Search for the cell housing the specified text and yield its [X, Y] center coordinate. 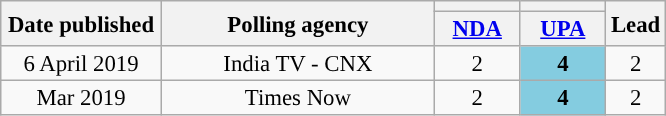
Mar 2019 [82, 98]
NDA [477, 30]
Polling agency [298, 24]
UPA [563, 30]
Lead [636, 24]
6 April 2019 [82, 64]
Times Now [298, 98]
Date published [82, 24]
India TV - CNX [298, 64]
